Determine the (x, y) coordinate at the center of the cell enclosing the given text.  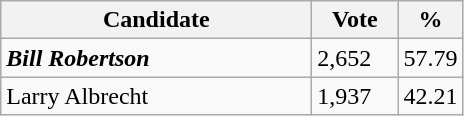
% (430, 20)
57.79 (430, 58)
1,937 (355, 96)
42.21 (430, 96)
Larry Albrecht (156, 96)
Bill Robertson (156, 58)
2,652 (355, 58)
Vote (355, 20)
Candidate (156, 20)
